Output the (X, Y) coordinate of the center of the cell containing the given text.  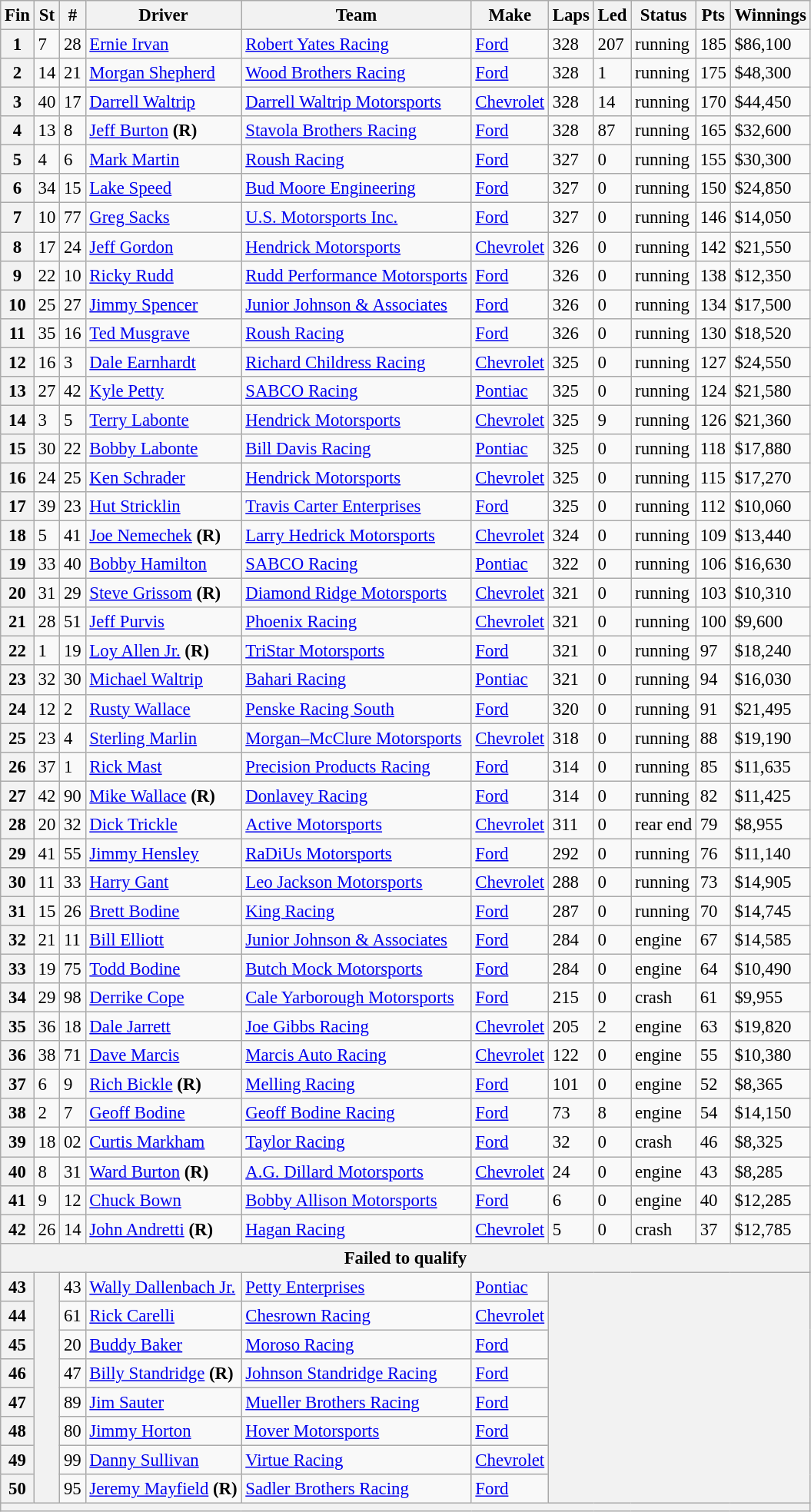
75 (72, 969)
Pts (713, 15)
49 (18, 1460)
Jeff Gordon (163, 247)
$44,450 (770, 102)
St (46, 15)
Wally Dallenbach Jr. (163, 1287)
Winnings (770, 15)
76 (713, 853)
Fin (18, 15)
$14,585 (770, 940)
Morgan–McClure Motorsports (357, 738)
$24,550 (770, 362)
155 (713, 160)
Sadler Brothers Racing (357, 1489)
Hagan Racing (357, 1229)
Penske Racing South (357, 709)
Curtis Markham (163, 1142)
Darrell Waltrip Motorsports (357, 102)
$8,285 (770, 1171)
175 (713, 73)
Ricky Rudd (163, 275)
$21,550 (770, 247)
Virtue Racing (357, 1460)
90 (72, 796)
48 (18, 1431)
Chuck Bown (163, 1200)
$8,365 (770, 1085)
Todd Bodine (163, 969)
Team (357, 15)
$14,745 (770, 911)
$21,495 (770, 709)
292 (570, 853)
$16,630 (770, 564)
77 (72, 218)
RaDiUs Motorsports (357, 853)
118 (713, 449)
Active Motorsports (357, 825)
150 (713, 188)
85 (713, 766)
215 (570, 998)
Harry Gant (163, 882)
89 (72, 1402)
$19,820 (770, 1027)
Hut Stricklin (163, 507)
Ernie Irvan (163, 45)
Moroso Racing (357, 1344)
Bill Elliott (163, 940)
Geoff Bodine (163, 1114)
Terry Labonte (163, 420)
Johnson Standridge Racing (357, 1374)
$48,300 (770, 73)
103 (713, 593)
311 (570, 825)
TriStar Motorsports (357, 651)
Bill Davis Racing (357, 449)
Jimmy Hensley (163, 853)
Richard Childress Racing (357, 362)
112 (713, 507)
$17,880 (770, 449)
rear end (664, 825)
71 (72, 1055)
Greg Sacks (163, 218)
Ted Musgrave (163, 333)
$14,905 (770, 882)
Ken Schrader (163, 477)
138 (713, 275)
Cale Yarborough Motorsports (357, 998)
King Racing (357, 911)
$18,520 (770, 333)
130 (713, 333)
79 (713, 825)
$11,425 (770, 796)
Michael Waltrip (163, 680)
101 (570, 1085)
Lake Speed (163, 188)
122 (570, 1055)
Rick Carelli (163, 1316)
Sterling Marlin (163, 738)
91 (713, 709)
U.S. Motorsports Inc. (357, 218)
Wood Brothers Racing (357, 73)
$10,310 (770, 593)
Billy Standridge (R) (163, 1374)
Bahari Racing (357, 680)
Buddy Baker (163, 1344)
$86,100 (770, 45)
Failed to qualify (406, 1258)
Diamond Ridge Motorsports (357, 593)
Larry Hedrick Motorsports (357, 536)
$11,635 (770, 766)
82 (713, 796)
80 (72, 1431)
207 (612, 45)
$10,060 (770, 507)
94 (713, 680)
John Andretti (R) (163, 1229)
Robert Yates Racing (357, 45)
Rudd Performance Motorsports (357, 275)
$12,285 (770, 1200)
$30,300 (770, 160)
$9,600 (770, 622)
02 (72, 1142)
Butch Mock Motorsports (357, 969)
Derrike Cope (163, 998)
$14,150 (770, 1114)
87 (612, 131)
97 (713, 651)
$10,490 (770, 969)
Taylor Racing (357, 1142)
Precision Products Racing (357, 766)
98 (72, 998)
$32,600 (770, 131)
Melling Racing (357, 1085)
$13,440 (770, 536)
Phoenix Racing (357, 622)
$19,190 (770, 738)
287 (570, 911)
$17,500 (770, 304)
$8,325 (770, 1142)
109 (713, 536)
Hover Motorsports (357, 1431)
99 (72, 1460)
Brett Bodine (163, 911)
$24,850 (770, 188)
Mike Wallace (R) (163, 796)
$14,050 (770, 218)
Marcis Auto Racing (357, 1055)
Dale Jarrett (163, 1027)
Jeff Purvis (163, 622)
$21,360 (770, 420)
Jimmy Spencer (163, 304)
$12,785 (770, 1229)
288 (570, 882)
$11,140 (770, 853)
Rusty Wallace (163, 709)
Leo Jackson Motorsports (357, 882)
Morgan Shepherd (163, 73)
$9,955 (770, 998)
170 (713, 102)
Darrell Waltrip (163, 102)
44 (18, 1316)
$18,240 (770, 651)
Travis Carter Enterprises (357, 507)
51 (72, 622)
185 (713, 45)
Mueller Brothers Racing (357, 1402)
134 (713, 304)
106 (713, 564)
126 (713, 420)
Stavola Brothers Racing (357, 131)
Status (664, 15)
324 (570, 536)
50 (18, 1489)
146 (713, 218)
318 (570, 738)
Danny Sullivan (163, 1460)
$10,380 (770, 1055)
Petty Enterprises (357, 1287)
115 (713, 477)
142 (713, 247)
Geoff Bodine Racing (357, 1114)
Dave Marcis (163, 1055)
Dale Earnhardt (163, 362)
320 (570, 709)
$17,270 (770, 477)
$16,030 (770, 680)
100 (713, 622)
Make (510, 15)
Jim Sauter (163, 1402)
322 (570, 564)
$8,955 (770, 825)
Ward Burton (R) (163, 1171)
Jimmy Horton (163, 1431)
$21,580 (770, 391)
Mark Martin (163, 160)
# (72, 15)
67 (713, 940)
Rick Mast (163, 766)
205 (570, 1027)
Jeff Burton (R) (163, 131)
54 (713, 1114)
Jeremy Mayfield (R) (163, 1489)
165 (713, 131)
Donlavey Racing (357, 796)
64 (713, 969)
Loy Allen Jr. (R) (163, 651)
Bobby Hamilton (163, 564)
$12,350 (770, 275)
127 (713, 362)
88 (713, 738)
Bud Moore Engineering (357, 188)
A.G. Dillard Motorsports (357, 1171)
Laps (570, 15)
45 (18, 1344)
Driver (163, 15)
Joe Gibbs Racing (357, 1027)
Bobby Labonte (163, 449)
95 (72, 1489)
Joe Nemechek (R) (163, 536)
Led (612, 15)
Kyle Petty (163, 391)
70 (713, 911)
Dick Trickle (163, 825)
63 (713, 1027)
Bobby Allison Motorsports (357, 1200)
124 (713, 391)
Chesrown Racing (357, 1316)
Rich Bickle (R) (163, 1085)
52 (713, 1085)
Steve Grissom (R) (163, 593)
